Pinpoint the cell where the given text exists, returning its (X, Y) midpoint coordinate. 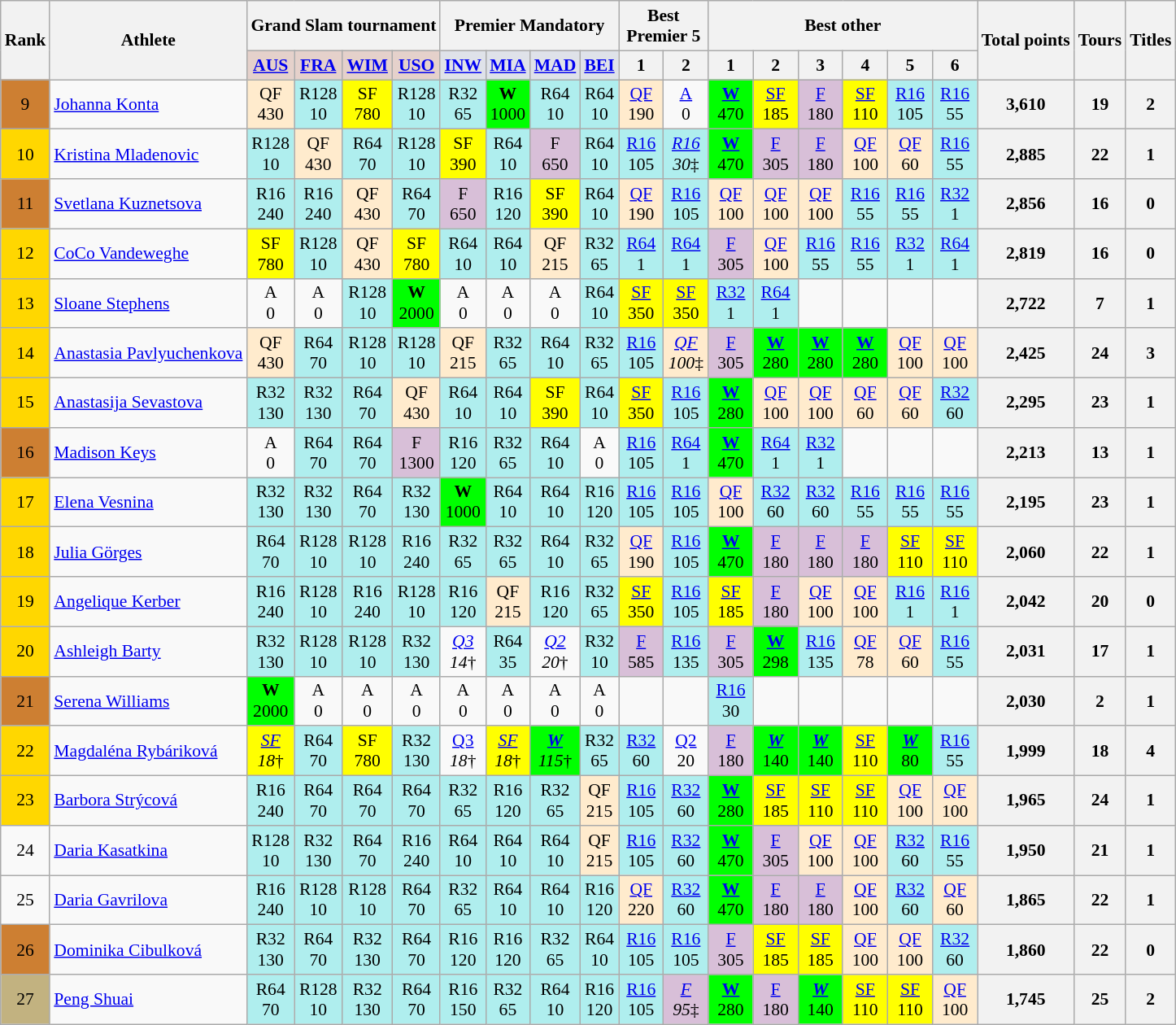
2,031 (1026, 651)
11 (26, 203)
INW (463, 65)
Barbora Strýcová (148, 800)
Elena Vesnina (148, 503)
MAD (555, 65)
1,745 (1026, 999)
Peng Shuai (148, 999)
Titles (1150, 41)
Johanna Konta (148, 104)
27 (26, 999)
MIA (507, 65)
Premier Mandatory (529, 26)
QF78 (865, 651)
R6435 (507, 651)
Serena Williams (148, 701)
BEI (599, 65)
R1630‡ (686, 155)
2,856 (1026, 203)
Q318† (463, 752)
2,213 (1026, 452)
2,295 (1026, 403)
AUS (270, 65)
USO (416, 65)
Q220† (555, 651)
Rank (26, 41)
9 (26, 104)
2,819 (1026, 254)
14 (26, 353)
2,030 (1026, 701)
Ashleigh Barty (148, 651)
W298 (776, 651)
26 (26, 950)
Q220 (686, 752)
Kristina Mladenovic (148, 155)
QF100‡ (686, 353)
2,060 (1026, 552)
2,885 (1026, 155)
2,195 (1026, 503)
Daria Gavrilova (148, 900)
R3210 (599, 651)
2,722 (1026, 303)
F585 (641, 651)
3,610 (1026, 104)
Dominika Cibulková (148, 950)
Julia Görges (148, 552)
F1300 (416, 452)
Q314† (463, 651)
W80 (909, 752)
6 (955, 65)
Tours (1100, 41)
Sloane Stephens (148, 303)
1,950 (1026, 851)
12 (26, 254)
Daria Kasatkina (148, 851)
QF220 (641, 900)
1,865 (1026, 900)
WIM (368, 65)
Magdaléna Rybáriková (148, 752)
Angelique Kerber (148, 602)
Svetlana Kuznetsova (148, 203)
Madison Keys (148, 452)
1,965 (1026, 800)
Best Premier 5 (664, 26)
Anastasia Pavlyuchenkova (148, 353)
7 (1100, 303)
R16150 (463, 999)
Grand Slam tournament (343, 26)
FRA (319, 65)
R1630 (730, 701)
10 (26, 155)
5 (909, 65)
2,425 (1026, 353)
CoCo Vandeweghe (148, 254)
Athlete (148, 41)
1,999 (1026, 752)
15 (26, 403)
Total points (1026, 41)
2,042 (1026, 602)
W115† (555, 752)
F95‡ (686, 999)
Anastasija Sevastova (148, 403)
Best other (843, 26)
1,860 (1026, 950)
